Detect which cell encompasses the target text, then output its (X, Y) center coordinate. 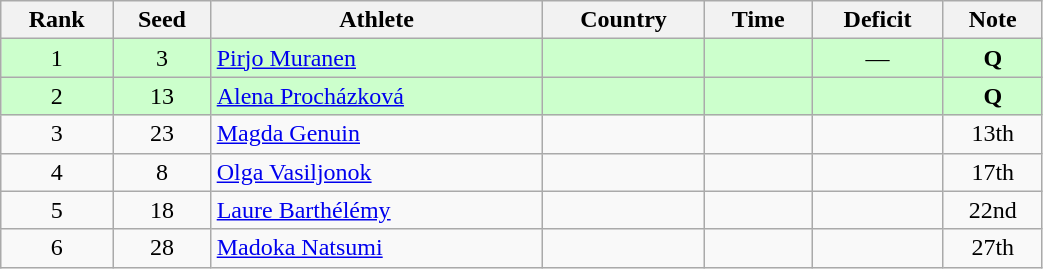
Rank (57, 20)
Deficit (878, 20)
13th (992, 134)
8 (162, 172)
4 (57, 172)
Country (624, 20)
23 (162, 134)
Laure Barthélémy (376, 210)
Note (992, 20)
22nd (992, 210)
Madoka Natsumi (376, 248)
13 (162, 96)
5 (57, 210)
18 (162, 210)
Olga Vasiljonok (376, 172)
28 (162, 248)
2 (57, 96)
Athlete (376, 20)
6 (57, 248)
27th (992, 248)
Magda Genuin (376, 134)
Seed (162, 20)
17th (992, 172)
Time (758, 20)
Pirjo Muranen (376, 58)
1 (57, 58)
— (878, 58)
Alena Procházková (376, 96)
